Return the (x, y) coordinate for the center point of the cell that contains the specified text.  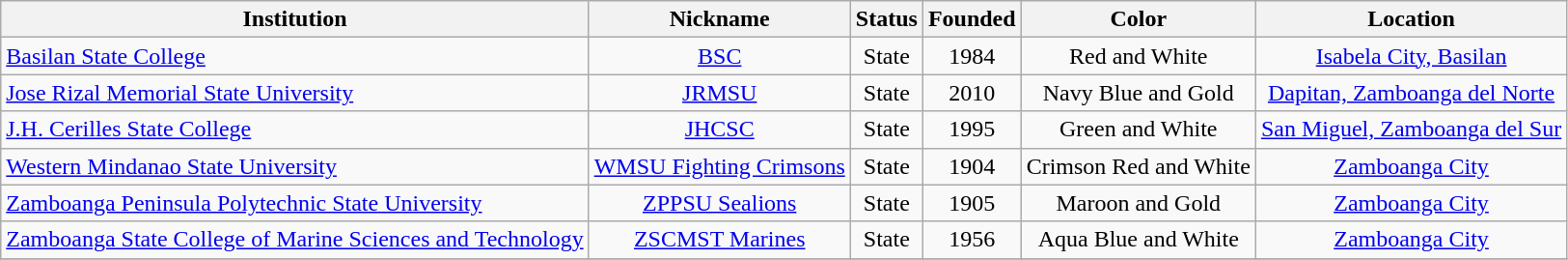
ZSCMST Marines (720, 240)
San Miguel, Zamboanga del Sur (1411, 130)
1984 (972, 56)
Isabela City, Basilan (1411, 56)
Institution (295, 19)
Crimson Red and White (1139, 166)
Green and White (1139, 130)
1995 (972, 130)
Western Mindanao State University (295, 166)
Founded (972, 19)
1905 (972, 203)
Status (886, 19)
1904 (972, 166)
Navy Blue and Gold (1139, 93)
Nickname (720, 19)
J.H. Cerilles State College (295, 130)
Maroon and Gold (1139, 203)
JHCSC (720, 130)
Dapitan, Zamboanga del Norte (1411, 93)
Zamboanga State College of Marine Sciences and Technology (295, 240)
2010 (972, 93)
Basilan State College (295, 56)
Aqua Blue and White (1139, 240)
ZPPSU Sealions (720, 203)
Zamboanga Peninsula Polytechnic State University (295, 203)
Location (1411, 19)
Red and White (1139, 56)
WMSU Fighting Crimsons (720, 166)
1956 (972, 240)
Color (1139, 19)
BSC (720, 56)
JRMSU (720, 93)
Jose Rizal Memorial State University (295, 93)
